Extract the [x, y] coordinate from the center of the cell holding the provided text.  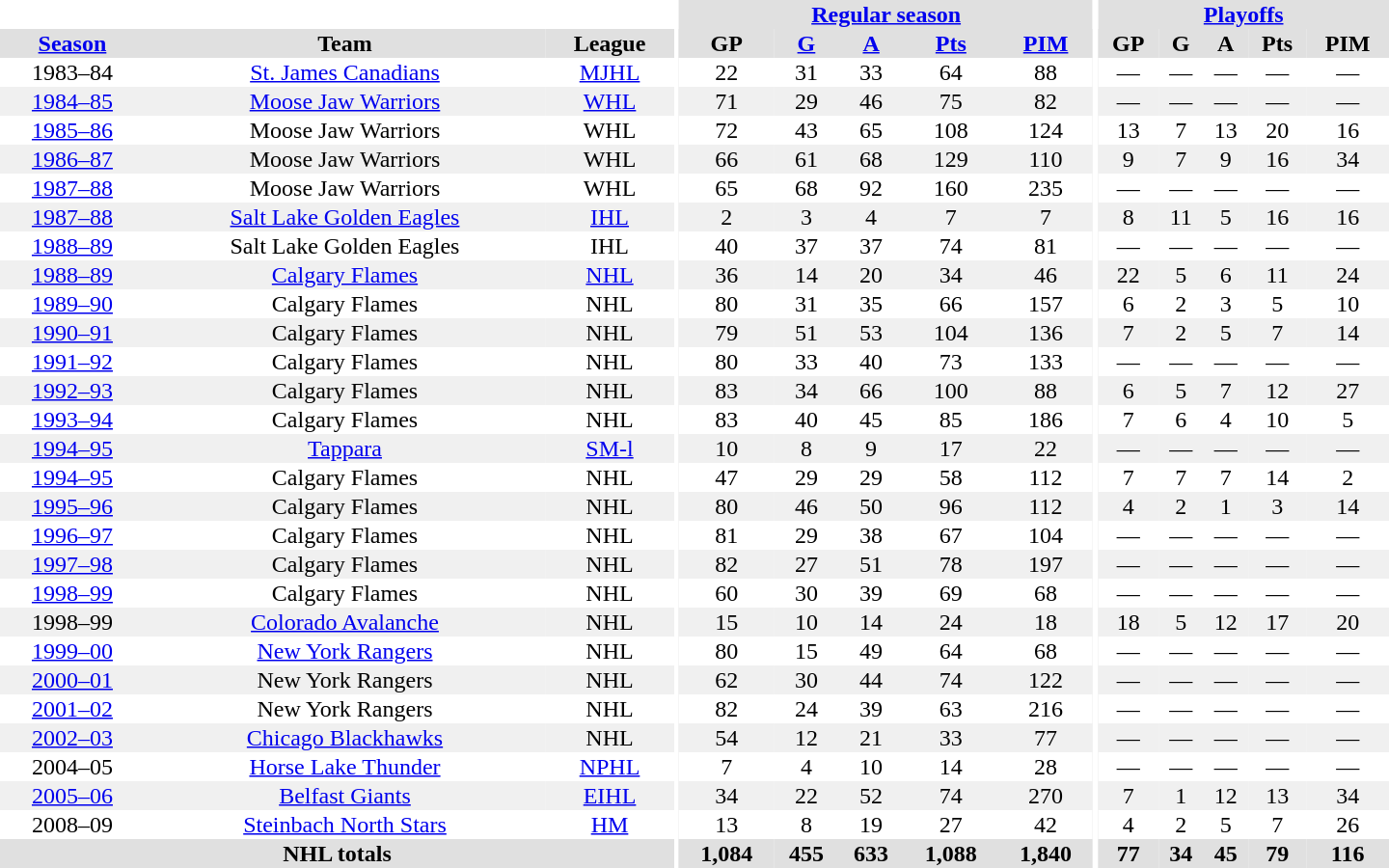
235 [1046, 188]
116 [1348, 854]
67 [951, 535]
1990–91 [72, 333]
NPHL [610, 767]
108 [951, 130]
54 [726, 738]
133 [1046, 362]
71 [726, 101]
36 [726, 275]
Tappara [345, 448]
Playoffs [1243, 14]
216 [1046, 709]
Steinbach North Stars [345, 825]
21 [872, 738]
28 [1046, 767]
63 [951, 709]
2000–01 [72, 680]
2005–06 [72, 796]
85 [951, 420]
44 [872, 680]
72 [726, 130]
49 [872, 651]
35 [872, 304]
2002–03 [72, 738]
NHL totals [338, 854]
26 [1348, 825]
Team [345, 43]
1984–85 [72, 101]
Colorado Avalanche [345, 622]
1999–00 [72, 651]
Horse Lake Thunder [345, 767]
92 [872, 188]
96 [951, 506]
78 [951, 564]
1986–87 [72, 159]
19 [872, 825]
1995–96 [72, 506]
110 [1046, 159]
633 [872, 854]
St. James Canadians [345, 72]
Season [72, 43]
62 [726, 680]
MJHL [610, 72]
1,840 [1046, 854]
160 [951, 188]
Regular season [885, 14]
50 [872, 506]
47 [726, 477]
Belfast Giants [345, 796]
1,088 [951, 854]
455 [806, 854]
EIHL [610, 796]
2004–05 [72, 767]
122 [1046, 680]
League [610, 43]
1991–92 [72, 362]
61 [806, 159]
186 [1046, 420]
69 [951, 593]
60 [726, 593]
1985–86 [72, 130]
1983–84 [72, 72]
1993–94 [72, 420]
157 [1046, 304]
HM [610, 825]
42 [1046, 825]
52 [872, 796]
73 [951, 362]
197 [1046, 564]
58 [951, 477]
43 [806, 130]
1996–97 [72, 535]
SM-l [610, 448]
100 [951, 391]
Chicago Blackhawks [345, 738]
75 [951, 101]
1997–98 [72, 564]
1992–93 [72, 391]
1989–90 [72, 304]
38 [872, 535]
270 [1046, 796]
53 [872, 333]
2001–02 [72, 709]
124 [1046, 130]
136 [1046, 333]
2008–09 [72, 825]
1,084 [726, 854]
129 [951, 159]
